From the cell containing the given text, extract its center point as [x, y] coordinate. 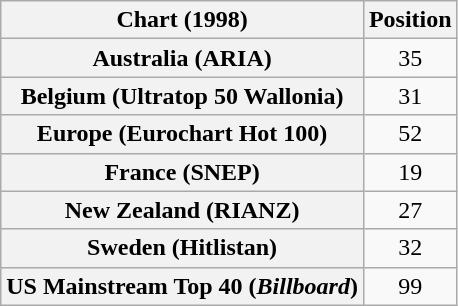
19 [410, 172]
Position [410, 20]
27 [410, 210]
France (SNEP) [182, 172]
US Mainstream Top 40 (Billboard) [182, 286]
32 [410, 248]
Belgium (Ultratop 50 Wallonia) [182, 96]
99 [410, 286]
31 [410, 96]
New Zealand (RIANZ) [182, 210]
Europe (Eurochart Hot 100) [182, 134]
Chart (1998) [182, 20]
35 [410, 58]
Australia (ARIA) [182, 58]
52 [410, 134]
Sweden (Hitlistan) [182, 248]
